Return the [X, Y] coordinate for the center point of the cell that contains the specified text.  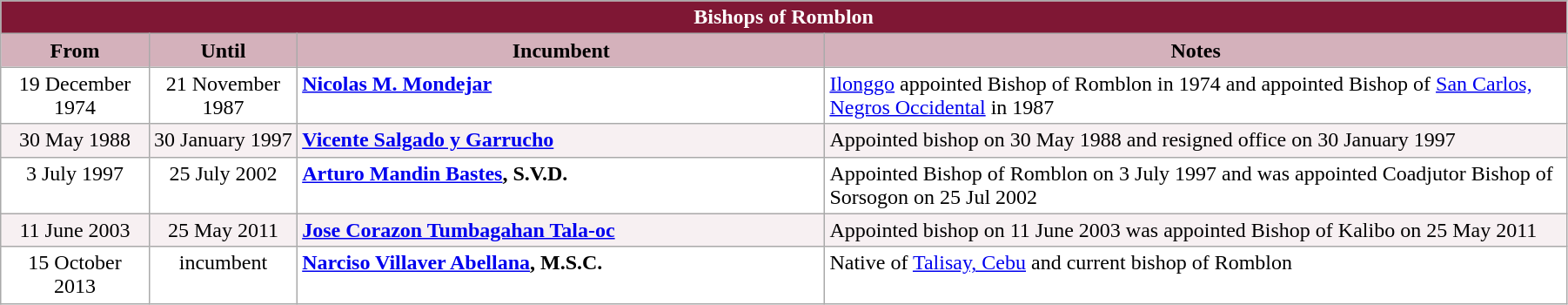
3 July 1997 [75, 185]
Narciso Villaver Abellana, M.S.C. [561, 275]
30 May 1988 [75, 140]
Vicente Salgado y Garrucho [561, 140]
19 December 1974 [75, 96]
11 June 2003 [75, 230]
Arturo Mandin Bastes, S.V.D. [561, 185]
Appointed Bishop of Romblon on 3 July 1997 and was appointed Coadjutor Bishop of Sorsogon on 25 Jul 2002 [1196, 185]
15 October 2013 [75, 275]
Native of Talisay, Cebu and current bishop of Romblon [1196, 275]
From [75, 51]
Incumbent [561, 51]
Bishops of Romblon [784, 17]
25 May 2011 [223, 230]
30 January 1997 [223, 140]
Ilonggo appointed Bishop of Romblon in 1974 and appointed Bishop of San Carlos, Negros Occidental in 1987 [1196, 96]
Jose Corazon Tumbagahan Tala-oc [561, 230]
Appointed bishop on 30 May 1988 and resigned office on 30 January 1997 [1196, 140]
21 November 1987 [223, 96]
Nicolas M. Mondejar [561, 96]
incumbent [223, 275]
Until [223, 51]
Appointed bishop on 11 June 2003 was appointed Bishop of Kalibo on 25 May 2011 [1196, 230]
25 July 2002 [223, 185]
Notes [1196, 51]
